Search for the cell housing the specified text and yield its (x, y) center coordinate. 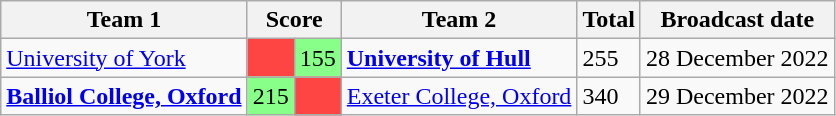
Score (294, 20)
University of Hull (459, 58)
Team 1 (124, 20)
Exeter College, Oxford (459, 96)
Balliol College, Oxford (124, 96)
215 (270, 96)
155 (318, 58)
University of York (124, 58)
340 (609, 96)
Total (609, 20)
29 December 2022 (737, 96)
255 (609, 58)
Team 2 (459, 20)
Broadcast date (737, 20)
28 December 2022 (737, 58)
